Return the [X, Y] coordinate for the center point of the cell that contains the specified text.  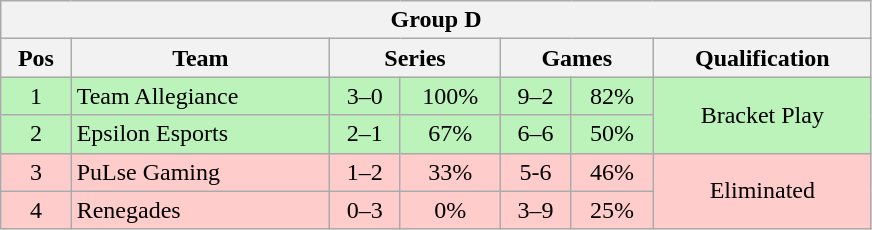
4 [36, 210]
25% [612, 210]
Bracket Play [762, 115]
82% [612, 96]
Series [416, 58]
PuLse Gaming [200, 172]
Qualification [762, 58]
67% [450, 134]
0–3 [365, 210]
1 [36, 96]
Games [576, 58]
1–2 [365, 172]
5-6 [535, 172]
3–0 [365, 96]
9–2 [535, 96]
Renegades [200, 210]
33% [450, 172]
6–6 [535, 134]
Group D [436, 20]
Eliminated [762, 191]
3 [36, 172]
Team [200, 58]
2–1 [365, 134]
Epsilon Esports [200, 134]
Team Allegiance [200, 96]
2 [36, 134]
Pos [36, 58]
100% [450, 96]
46% [612, 172]
50% [612, 134]
3–9 [535, 210]
0% [450, 210]
